Extract the (X, Y) coordinate from the center of the cell holding the provided text.  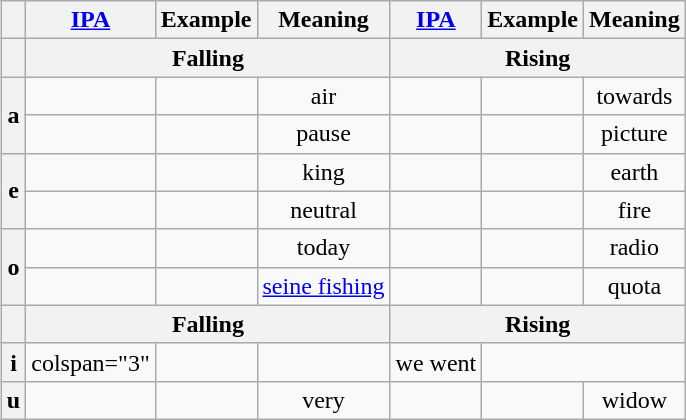
o (13, 267)
e (13, 191)
earth (635, 172)
pause (324, 134)
towards (635, 96)
today (324, 248)
widow (635, 400)
we went (436, 362)
quota (635, 286)
i (13, 362)
a (13, 115)
neutral (324, 210)
king (324, 172)
colspan="3" (91, 362)
u (13, 400)
picture (635, 134)
fire (635, 210)
radio (635, 248)
air (324, 96)
very (324, 400)
seine fishing (324, 286)
